Scan for the cell matching the given text and deliver its (x, y) coordinate at center. 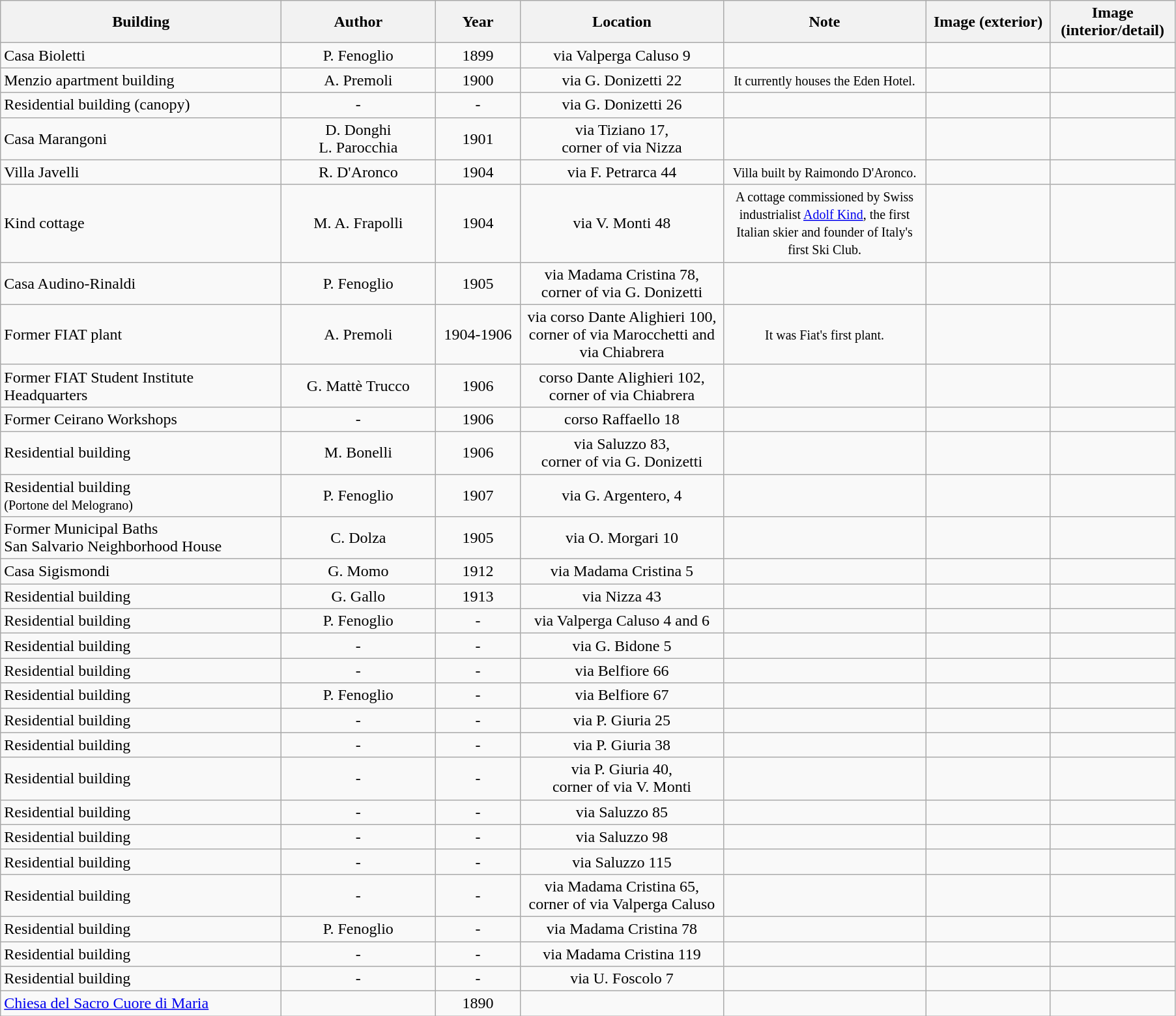
via Nizza 43 (622, 596)
via F. Petrarca 44 (622, 172)
Former FIAT Student Institute Headquarters (141, 386)
Year (478, 22)
via U. Foscolo 7 (622, 979)
Former Municipal BathsSan Salvario Neighborhood House (141, 538)
via P. Giuria 40,corner of via V. Monti (622, 778)
via Saluzzo 85 (622, 812)
via corso Dante Alighieri 100,corner of via Marocchetti and via Chiabrera (622, 334)
via Saluzzo 98 (622, 837)
R. D'Aronco (358, 172)
via G. Donizetti 22 (622, 80)
Casa Marangoni (141, 138)
Image (interior/detail) (1113, 22)
corso Raffaello 18 (622, 419)
via Saluzzo 83,corner of via G. Donizetti (622, 452)
Villa Javelli (141, 172)
Former FIAT plant (141, 334)
via G. Bidone 5 (622, 646)
Location (622, 22)
corso Dante Alighieri 102,corner of via Chiabrera (622, 386)
via Saluzzo 115 (622, 862)
Building (141, 22)
Image (exterior) (988, 22)
1900 (478, 80)
D. DonghiL. Parocchia (358, 138)
via O. Morgari 10 (622, 538)
via P. Giuria 38 (622, 745)
via Belfiore 66 (622, 671)
Note (825, 22)
Casa Sigismondi (141, 572)
via Valperga Caluso 4 and 6 (622, 621)
1904-1906 (478, 334)
via V. Monti 48 (622, 223)
via Valperga Caluso 9 (622, 55)
via Madama Cristina 78 (622, 929)
Villa built by Raimondo D'Aronco. (825, 172)
via P. Giuria 25 (622, 720)
Kind cottage (141, 223)
1899 (478, 55)
Menzio apartment building (141, 80)
G. Gallo (358, 596)
1912 (478, 572)
Author (358, 22)
1907 (478, 495)
1901 (478, 138)
Chiesa del Sacro Cuore di Maria (141, 1004)
via Madama Cristina 78,corner of via G. Donizetti (622, 283)
It was Fiat's first plant. (825, 334)
via Madama Cristina 5 (622, 572)
G. Momo (358, 572)
via Madama Cristina 119 (622, 953)
via Belfiore 67 (622, 695)
via G. Argentero, 4 (622, 495)
via G. Donizetti 26 (622, 105)
M. Bonelli (358, 452)
via Madama Cristina 65,corner of via Valperga Caluso (622, 895)
via Tiziano 17,corner of via Nizza (622, 138)
Casa Bioletti (141, 55)
Casa Audino-Rinaldi (141, 283)
G. Mattè Trucco (358, 386)
Residential building (canopy) (141, 105)
1913 (478, 596)
It currently houses the Eden Hotel. (825, 80)
M. A. Frapolli (358, 223)
Former Ceirano Workshops (141, 419)
1890 (478, 1004)
A cottage commissioned by Swiss industrialist Adolf Kind, the first Italian skier and founder of Italy's first Ski Club. (825, 223)
Residential building(Portone del Melograno) (141, 495)
C. Dolza (358, 538)
